Return the [x, y] coordinate for the center point of the cell that contains the specified text.  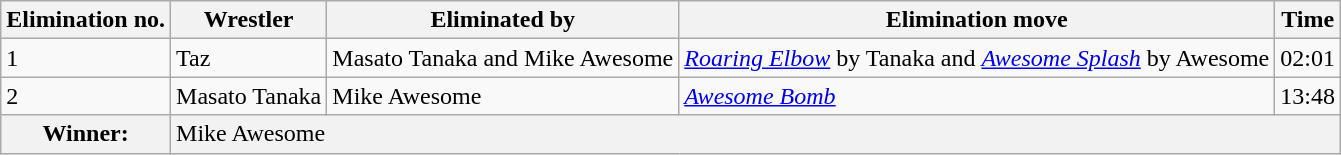
02:01 [1308, 58]
Time [1308, 20]
Elimination no. [86, 20]
Masato Tanaka [249, 96]
Awesome Bomb [977, 96]
Elimination move [977, 20]
Roaring Elbow by Tanaka and Awesome Splash by Awesome [977, 58]
Wrestler [249, 20]
Masato Tanaka and Mike Awesome [503, 58]
Eliminated by [503, 20]
2 [86, 96]
Winner: [86, 134]
1 [86, 58]
Taz [249, 58]
13:48 [1308, 96]
